Search for the cell housing the specified text and yield its (x, y) center coordinate. 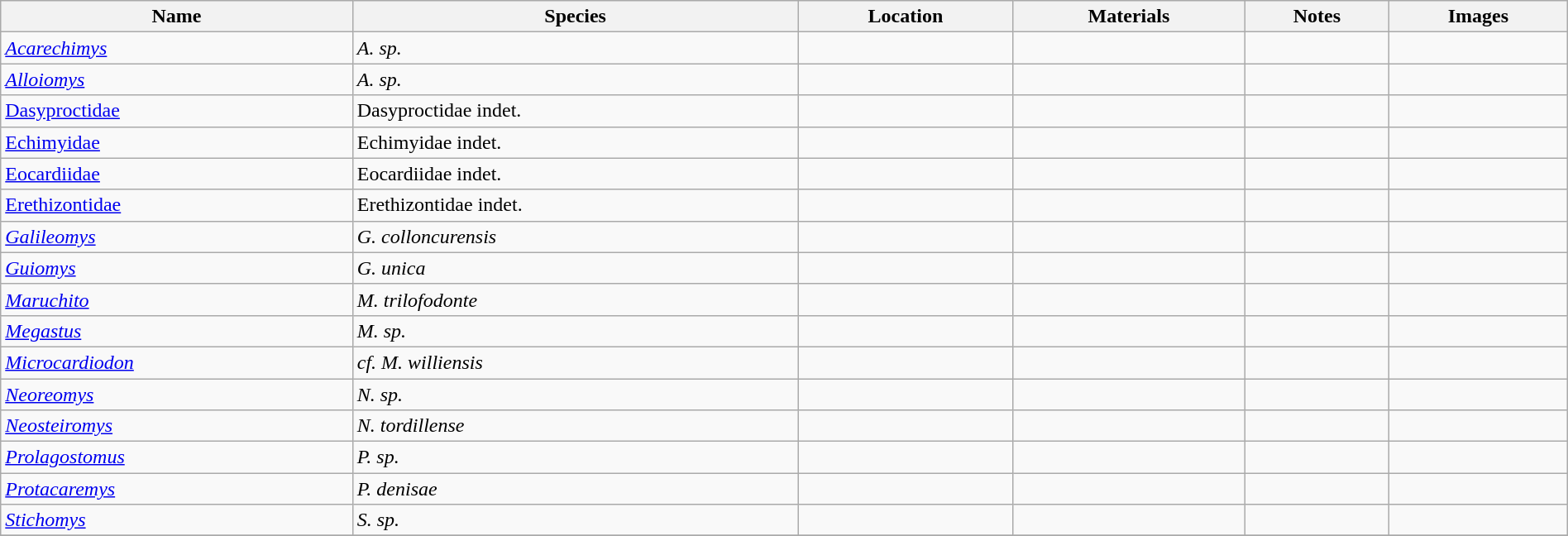
Erethizontidae indet. (576, 205)
Erethizontidae (177, 205)
Stichomys (177, 520)
P. sp. (576, 457)
Guiomys (177, 268)
Location (906, 17)
Name (177, 17)
cf. M. williensis (576, 362)
N. sp. (576, 395)
Maruchito (177, 299)
Notes (1317, 17)
Galileomys (177, 237)
S. sp. (576, 520)
Echimyidae indet. (576, 142)
Materials (1129, 17)
Alloiomys (177, 79)
Echimyidae (177, 142)
M. sp. (576, 331)
Neosteiromys (177, 426)
Eocardiidae (177, 174)
Acarechimys (177, 48)
M. trilofodonte (576, 299)
G. colloncurensis (576, 237)
Eocardiidae indet. (576, 174)
Protacaremys (177, 489)
Microcardiodon (177, 362)
Dasyproctidae indet. (576, 111)
Species (576, 17)
Prolagostomus (177, 457)
Images (1479, 17)
Neoreomys (177, 395)
P. denisae (576, 489)
Megastus (177, 331)
G. unica (576, 268)
Dasyproctidae (177, 111)
N. tordillense (576, 426)
